Provide the (X, Y) coordinate of the cell's center where the given text is located.  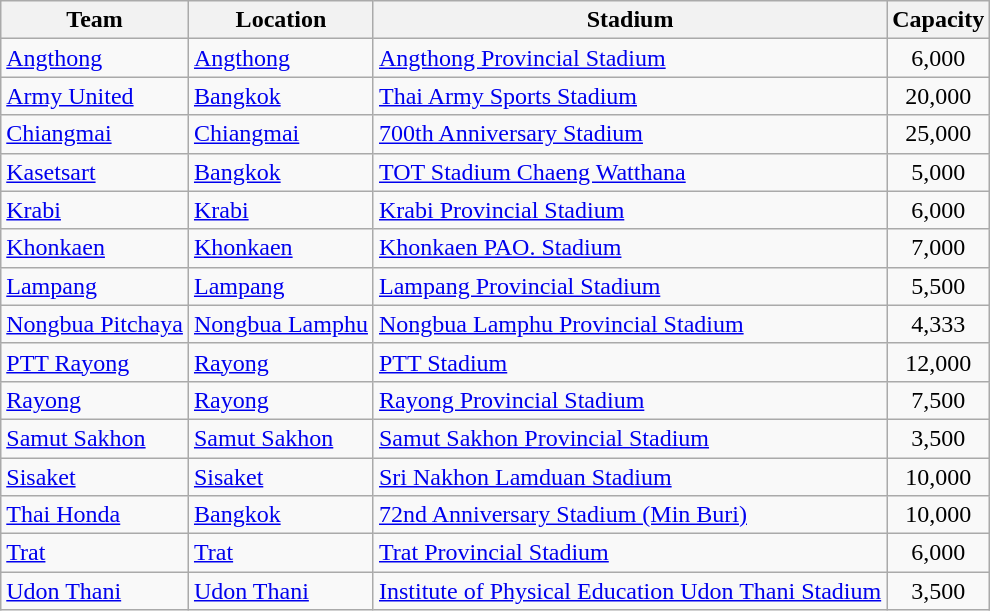
7,000 (938, 248)
Nongbua Pitchaya (95, 324)
Stadium (630, 20)
Samut Sakhon Provincial Stadium (630, 438)
PTT Stadium (630, 362)
TOT Stadium Chaeng Watthana (630, 172)
Institute of Physical Education Udon Thani Stadium (630, 591)
25,000 (938, 134)
Khonkaen PAO. Stadium (630, 248)
PTT Rayong (95, 362)
Army United (95, 96)
Kasetsart (95, 172)
5,500 (938, 286)
Team (95, 20)
Nongbua Lamphu (280, 324)
700th Anniversary Stadium (630, 134)
Thai Honda (95, 515)
5,000 (938, 172)
12,000 (938, 362)
Capacity (938, 20)
Thai Army Sports Stadium (630, 96)
Angthong Provincial Stadium (630, 58)
4,333 (938, 324)
Location (280, 20)
Trat Provincial Stadium (630, 553)
Lampang Provincial Stadium (630, 286)
20,000 (938, 96)
Krabi Provincial Stadium (630, 210)
7,500 (938, 400)
72nd Anniversary Stadium (Min Buri) (630, 515)
Sri Nakhon Lamduan Stadium (630, 477)
Rayong Provincial Stadium (630, 400)
Nongbua Lamphu Provincial Stadium (630, 324)
